Find where the given text appears and provide that cell's center as [X, Y] coordinate. 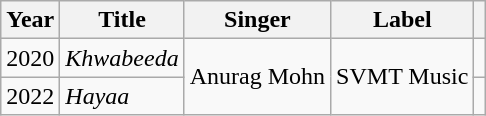
2022 [30, 96]
Khwabeeda [122, 58]
Label [402, 20]
Title [122, 20]
SVMT Music [402, 77]
Singer [257, 20]
Year [30, 20]
Hayaa [122, 96]
2020 [30, 58]
Anurag Mohn [257, 77]
